Capture the cell that displays the provided text and extract its (x, y) central coordinate. 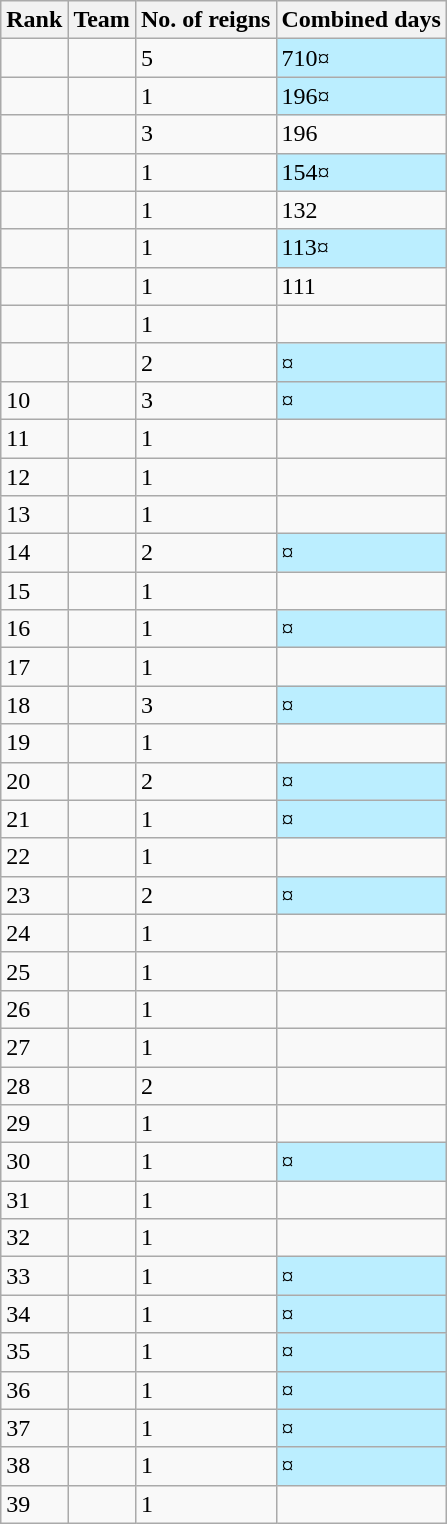
132 (361, 210)
39 (34, 1504)
16 (34, 629)
Team (102, 20)
12 (34, 477)
24 (34, 933)
710¤ (361, 58)
111 (361, 286)
19 (34, 743)
25 (34, 971)
22 (34, 857)
11 (34, 438)
154¤ (361, 172)
20 (34, 781)
31 (34, 1200)
34 (34, 1314)
196¤ (361, 96)
32 (34, 1238)
28 (34, 1085)
10 (34, 400)
13 (34, 515)
196 (361, 134)
Combined days (361, 20)
35 (34, 1352)
30 (34, 1162)
5 (206, 58)
37 (34, 1428)
Rank (34, 20)
36 (34, 1390)
18 (34, 705)
23 (34, 895)
No. of reigns (206, 20)
113¤ (361, 248)
15 (34, 591)
29 (34, 1124)
27 (34, 1047)
26 (34, 1009)
14 (34, 553)
33 (34, 1276)
21 (34, 819)
38 (34, 1466)
17 (34, 667)
